Return the [x, y] coordinate for the center point of the cell that contains the specified text.  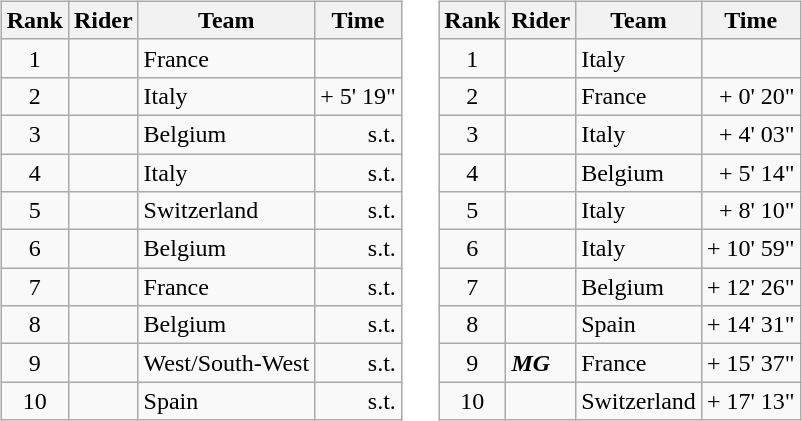
+ 15' 37" [750, 363]
West/South-West [226, 363]
+ 14' 31" [750, 325]
+ 8' 10" [750, 211]
+ 4' 03" [750, 134]
+ 12' 26" [750, 287]
+ 17' 13" [750, 401]
+ 5' 14" [750, 173]
+ 0' 20" [750, 96]
+ 5' 19" [358, 96]
MG [541, 363]
+ 10' 59" [750, 249]
